Find where the given text appears and provide that cell's center as (X, Y) coordinate. 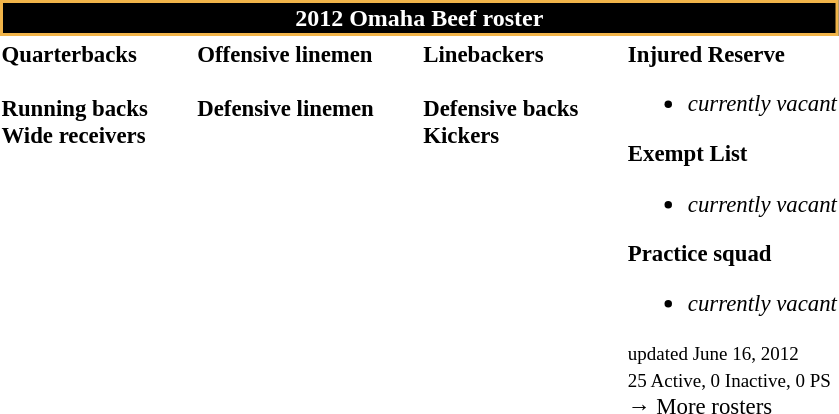
2012 Omaha Beef roster (419, 18)
